Return the (x, y) coordinate for the center point of the cell that contains the specified text.  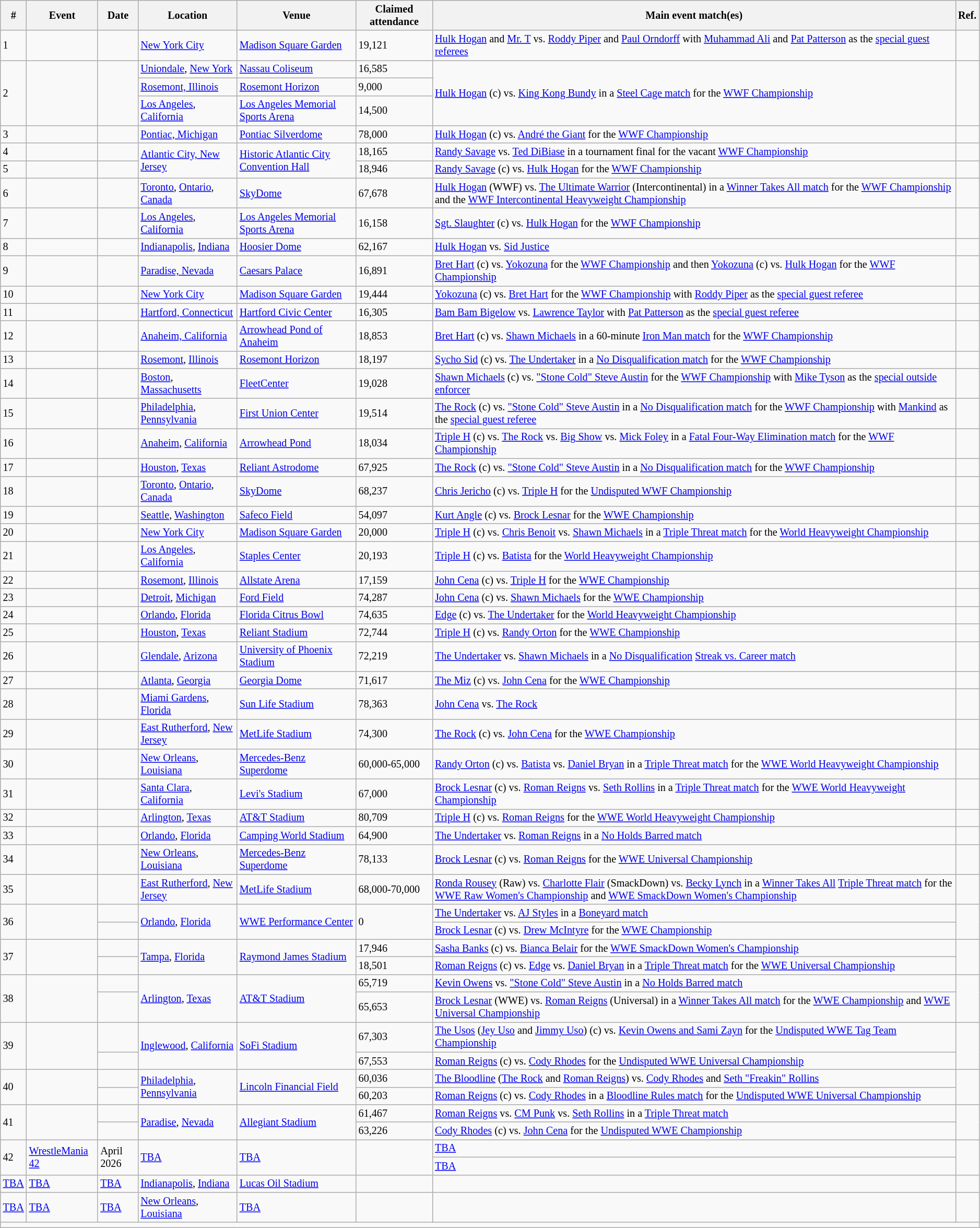
University of Phoenix Stadium (297, 657)
Lucas Oil Stadium (297, 1184)
0 (394, 922)
19,028 (394, 384)
Detroit, Michigan (187, 598)
Location (187, 16)
Sun Life Stadium (297, 704)
Safeco Field (297, 515)
Shawn Michaels (c) vs. "Stone Cold" Steve Austin for the WWF Championship with Mike Tyson as the special outside enforcer (694, 384)
SoFi Stadium (297, 1046)
Bam Bam Bigelow vs. Lawrence Taylor with Pat Patterson as the special guest referee (694, 313)
67,925 (394, 468)
42 (14, 1157)
Triple H (c) vs. Chris Benoit vs. Shawn Michaels in a Triple Threat match for the World Heavyweight Championship (694, 533)
Chris Jericho (c) vs. Triple H for the Undisputed WWF Championship (694, 491)
27 (14, 680)
Levi's Stadium (297, 795)
Glendale, Arizona (187, 657)
The Rock (c) vs. John Cena for the WWE Championship (694, 735)
68,237 (394, 491)
30 (14, 764)
20,000 (394, 533)
74,287 (394, 598)
Hoosier Dome (297, 247)
16,158 (394, 223)
4 (14, 152)
Arrowhead Pond of Anaheim (297, 336)
33 (14, 836)
14 (14, 384)
28 (14, 704)
67,000 (394, 795)
WrestleMania 42 (63, 1157)
19,121 (394, 46)
Arrowhead Pond (297, 444)
65,653 (394, 1007)
Triple H (c) vs. Batista for the World Heavyweight Championship (694, 557)
Camping World Stadium (297, 836)
31 (14, 795)
Triple H (c) vs. The Rock vs. Big Show vs. Mick Foley in a Fatal Four-Way Elimination match for the WWF Championship (694, 444)
Santa Clara, California (187, 795)
38 (14, 998)
Tampa, Florida (187, 958)
Randy Savage (c) vs. Hulk Hogan for the WWF Championship (694, 170)
Miami Gardens, Florida (187, 704)
18,165 (394, 152)
16,891 (394, 271)
John Cena vs. The Rock (694, 704)
Brock Lesnar (WWE) vs. Roman Reigns (Universal) in a Winner Takes All match for the WWE Championship and WWE Universal Championship (694, 1007)
74,635 (394, 616)
2 (14, 93)
Roman Reigns (c) vs. Cody Rhodes for the Undisputed WWE Universal Championship (694, 1061)
Roman Reigns (c) vs. Cody Rhodes in a Bloodline Rules match for the Undisputed WWE Universal Championship (694, 1096)
72,219 (394, 657)
Raymond James Stadium (297, 958)
Hulk Hogan (c) vs. King Kong Bundy in a Steel Cage match for the WWF Championship (694, 93)
Randy Savage vs. Ted DiBiase in a tournament final for the vacant WWF Championship (694, 152)
Hartford, Connecticut (187, 313)
8 (14, 247)
Allstate Arena (297, 581)
The Usos (Jey Uso and Jimmy Uso) (c) vs. Kevin Owens and Sami Zayn for the Undisputed WWE Tag Team Championship (694, 1037)
Brock Lesnar (c) vs. Drew McIntyre for the WWE Championship (694, 931)
20,193 (394, 557)
Date (118, 16)
Georgia Dome (297, 680)
# (14, 16)
Bret Hart (c) vs. Yokozuna for the WWF Championship and then Yokozuna (c) vs. Hulk Hogan for the WWF Championship (694, 271)
Lincoln Financial Field (297, 1087)
17,159 (394, 581)
Allegiant Stadium (297, 1123)
Hulk Hogan and Mr. T vs. Roddy Piper and Paul Orndorff with Muhammad Ali and Pat Patterson as the special guest referees (694, 46)
Caesars Palace (297, 271)
25 (14, 633)
5 (14, 170)
20 (14, 533)
18,197 (394, 360)
67,678 (394, 194)
Reliant Astrodome (297, 468)
17 (14, 468)
10 (14, 295)
Inglewood, California (187, 1046)
71,617 (394, 680)
35 (14, 890)
13 (14, 360)
18,946 (394, 170)
19 (14, 515)
First Union Center (297, 414)
68,000-70,000 (394, 890)
7 (14, 223)
16,305 (394, 313)
The Bloodline (The Rock and Roman Reigns) vs. Cody Rhodes and Seth "Freakin" Rollins (694, 1079)
32 (14, 818)
Staples Center (297, 557)
14,500 (394, 111)
63,226 (394, 1131)
80,709 (394, 818)
67,553 (394, 1061)
18 (14, 491)
22 (14, 581)
Uniondale, New York (187, 69)
16,585 (394, 69)
Ford Field (297, 598)
Pontiac, Michigan (187, 135)
Yokozuna (c) vs. Bret Hart for the WWF Championship with Roddy Piper as the special guest referee (694, 295)
60,203 (394, 1096)
37 (14, 958)
The Rock (c) vs. "Stone Cold" Steve Austin in a No Disqualification match for the WWF Championship with Mankind as the special guest referee (694, 414)
WWE Performance Center (297, 922)
Cody Rhodes (c) vs. John Cena for the Undisputed WWE Championship (694, 1131)
36 (14, 922)
Seattle, Washington (187, 515)
67,303 (394, 1037)
The Undertaker vs. Roman Reigns in a No Holds Barred match (694, 836)
Boston, Massachusetts (187, 384)
John Cena (c) vs. Shawn Michaels for the WWE Championship (694, 598)
Ref. (967, 16)
April 2026 (118, 1157)
Sgt. Slaughter (c) vs. Hulk Hogan for the WWF Championship (694, 223)
64,900 (394, 836)
Kevin Owens vs. "Stone Cold" Steve Austin in a No Holds Barred match (694, 984)
9 (14, 271)
Kurt Angle (c) vs. Brock Lesnar for the WWE Championship (694, 515)
Triple H (c) vs. Roman Reigns for the WWE World Heavyweight Championship (694, 818)
Bret Hart (c) vs. Shawn Michaels in a 60-minute Iron Man match for the WWF Championship (694, 336)
Atlanta, Georgia (187, 680)
9,000 (394, 87)
24 (14, 616)
The Undertaker vs. Shawn Michaels in a No Disqualification Streak vs. Career match (694, 657)
Pontiac Silverdome (297, 135)
18,034 (394, 444)
65,719 (394, 984)
Florida Citrus Bowl (297, 616)
60,036 (394, 1079)
26 (14, 657)
Sycho Sid (c) vs. The Undertaker in a No Disqualification match for the WWF Championship (694, 360)
Claimed attendance (394, 16)
74,300 (394, 735)
17,946 (394, 949)
Historic Atlantic City Convention Hall (297, 161)
Hulk Hogan (c) vs. André the Giant for the WWF Championship (694, 135)
6 (14, 194)
23 (14, 598)
29 (14, 735)
78,133 (394, 859)
The Undertaker vs. AJ Styles in a Boneyard match (694, 914)
Sasha Banks (c) vs. Bianca Belair for the WWE SmackDown Women's Championship (694, 949)
The Rock (c) vs. "Stone Cold" Steve Austin in a No Disqualification match for the WWF Championship (694, 468)
1 (14, 46)
FleetCenter (297, 384)
54,097 (394, 515)
Triple H (c) vs. Randy Orton for the WWE Championship (694, 633)
John Cena (c) vs. Triple H for the WWE Championship (694, 581)
60,000-65,000 (394, 764)
Roman Reigns vs. CM Punk vs. Seth Rollins in a Triple Threat match (694, 1114)
The Miz (c) vs. John Cena for the WWE Championship (694, 680)
Main event match(es) (694, 16)
Roman Reigns (c) vs. Edge vs. Daniel Bryan in a Triple Threat match for the WWE Universal Championship (694, 966)
11 (14, 313)
Event (63, 16)
40 (14, 1087)
Brock Lesnar (c) vs. Roman Reigns vs. Seth Rollins in a Triple Threat match for the WWE World Heavyweight Championship (694, 795)
Randy Orton (c) vs. Batista vs. Daniel Bryan in a Triple Threat match for the WWE World Heavyweight Championship (694, 764)
Atlantic City, New Jersey (187, 161)
3 (14, 135)
21 (14, 557)
Brock Lesnar (c) vs. Roman Reigns for the WWE Universal Championship (694, 859)
18,501 (394, 966)
34 (14, 859)
61,467 (394, 1114)
Nassau Coliseum (297, 69)
39 (14, 1046)
16 (14, 444)
41 (14, 1123)
Reliant Stadium (297, 633)
12 (14, 336)
Edge (c) vs. The Undertaker for the World Heavyweight Championship (694, 616)
18,853 (394, 336)
15 (14, 414)
Venue (297, 16)
72,744 (394, 633)
Hulk Hogan vs. Sid Justice (694, 247)
19,514 (394, 414)
Hartford Civic Center (297, 313)
19,444 (394, 295)
78,000 (394, 135)
78,363 (394, 704)
62,167 (394, 247)
